Detect which cell encompasses the target text, then output its (X, Y) center coordinate. 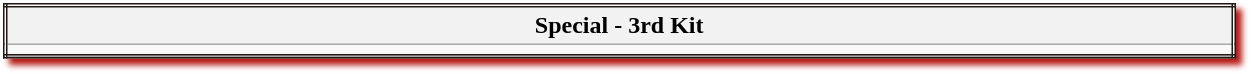
Special - 3rd Kit (619, 25)
